For the text-containing cell, return its midpoint in (x, y) coordinate format. 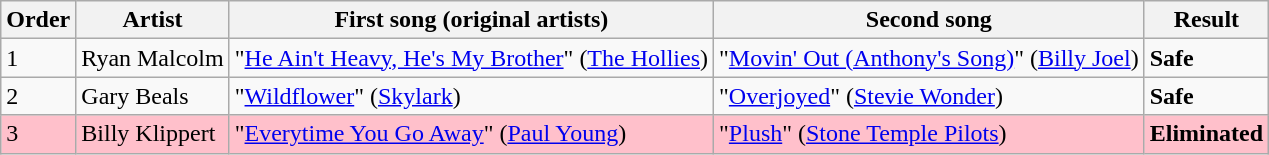
"Overjoyed" (Stevie Wonder) (930, 96)
"Everytime You Go Away" (Paul Young) (471, 134)
"Plush" (Stone Temple Pilots) (930, 134)
Eliminated (1206, 134)
Ryan Malcolm (152, 58)
"He Ain't Heavy, He's My Brother" (The Hollies) (471, 58)
"Wildflower" (Skylark) (471, 96)
"Movin' Out (Anthony's Song)" (Billy Joel) (930, 58)
Gary Beals (152, 96)
3 (38, 134)
Artist (152, 20)
First song (original artists) (471, 20)
2 (38, 96)
1 (38, 58)
Second song (930, 20)
Result (1206, 20)
Order (38, 20)
Billy Klippert (152, 134)
